Find where the given text appears and provide that cell's center as (x, y) coordinate. 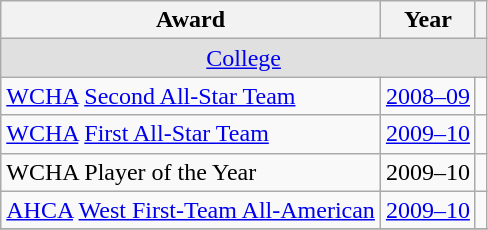
College (244, 58)
WCHA First All-Star Team (191, 134)
WCHA Player of the Year (191, 172)
Year (428, 20)
Award (191, 20)
AHCA West First-Team All-American (191, 210)
WCHA Second All-Star Team (191, 96)
2008–09 (428, 96)
